Scan for the cell matching the given text and deliver its [X, Y] coordinate at center. 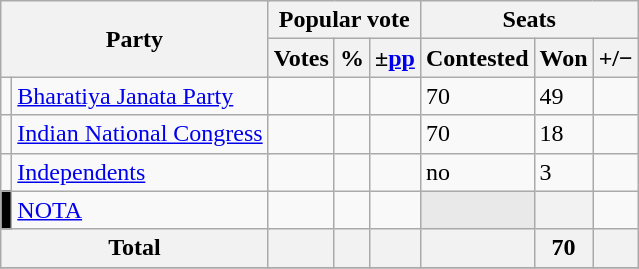
no [477, 172]
Seats [529, 20]
Party [134, 39]
Popular vote [344, 20]
NOTA [140, 210]
Votes [301, 58]
Total [134, 248]
Indian National Congress [140, 134]
18 [564, 134]
±pp [394, 58]
Won [564, 58]
49 [564, 96]
% [352, 58]
Bharatiya Janata Party [140, 96]
Independents [140, 172]
+/− [616, 58]
3 [564, 172]
Contested [477, 58]
